Pinpoint the cell where the given text exists, returning its (X, Y) midpoint coordinate. 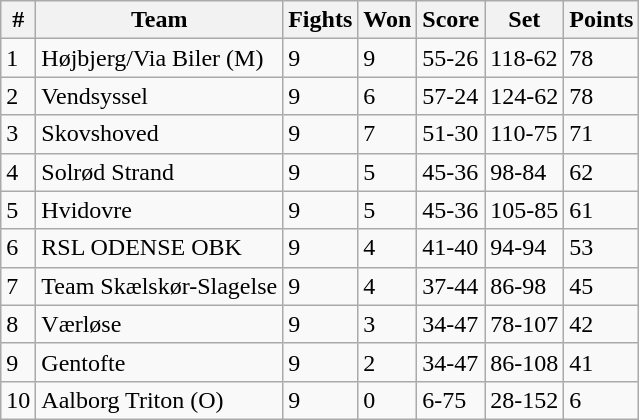
53 (602, 248)
110-75 (524, 134)
Vendsyssel (160, 96)
42 (602, 324)
51-30 (451, 134)
78-107 (524, 324)
Solrød Strand (160, 172)
28-152 (524, 400)
8 (18, 324)
Aalborg Triton (O) (160, 400)
Skovshoved (160, 134)
Højbjerg/Via Biler (M) (160, 58)
45 (602, 286)
55-26 (451, 58)
Team (160, 20)
57-24 (451, 96)
Gentofte (160, 362)
41-40 (451, 248)
61 (602, 210)
105-85 (524, 210)
Værløse (160, 324)
71 (602, 134)
94-94 (524, 248)
124-62 (524, 96)
Team Skælskør-Slagelse (160, 286)
Hvidovre (160, 210)
Won (388, 20)
62 (602, 172)
41 (602, 362)
Score (451, 20)
6-75 (451, 400)
10 (18, 400)
Fights (320, 20)
86-108 (524, 362)
118-62 (524, 58)
Points (602, 20)
0 (388, 400)
98-84 (524, 172)
37-44 (451, 286)
# (18, 20)
Set (524, 20)
86-98 (524, 286)
RSL ODENSE OBK (160, 248)
1 (18, 58)
